Scan for the cell matching the given text and deliver its (x, y) coordinate at center. 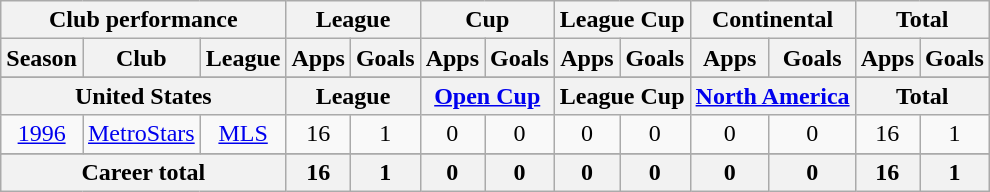
MetroStars (141, 134)
United States (144, 96)
Cup (487, 20)
North America (772, 96)
Club (141, 58)
Open Cup (487, 96)
MLS (243, 134)
Continental (772, 20)
1996 (42, 134)
Season (42, 58)
Career total (144, 172)
Club performance (144, 20)
